Identify which cell holds the provided text, then report its [x, y] central coordinate. 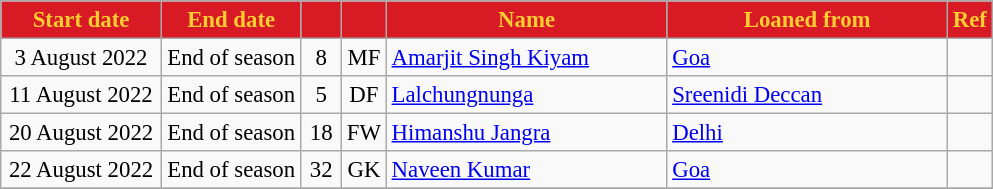
Loaned from [808, 20]
Delhi [808, 133]
FW [364, 133]
32 [322, 170]
8 [322, 58]
20 August 2022 [82, 133]
18 [322, 133]
Naveen Kumar [526, 170]
Start date [82, 20]
Lalchungnunga [526, 95]
22 August 2022 [82, 170]
3 August 2022 [82, 58]
11 August 2022 [82, 95]
GK [364, 170]
Ref [970, 20]
MF [364, 58]
Name [526, 20]
Himanshu Jangra [526, 133]
Amarjit Singh Kiyam [526, 58]
Sreenidi Deccan [808, 95]
5 [322, 95]
DF [364, 95]
End date [231, 20]
